Find where the given text appears and provide that cell's center as (x, y) coordinate. 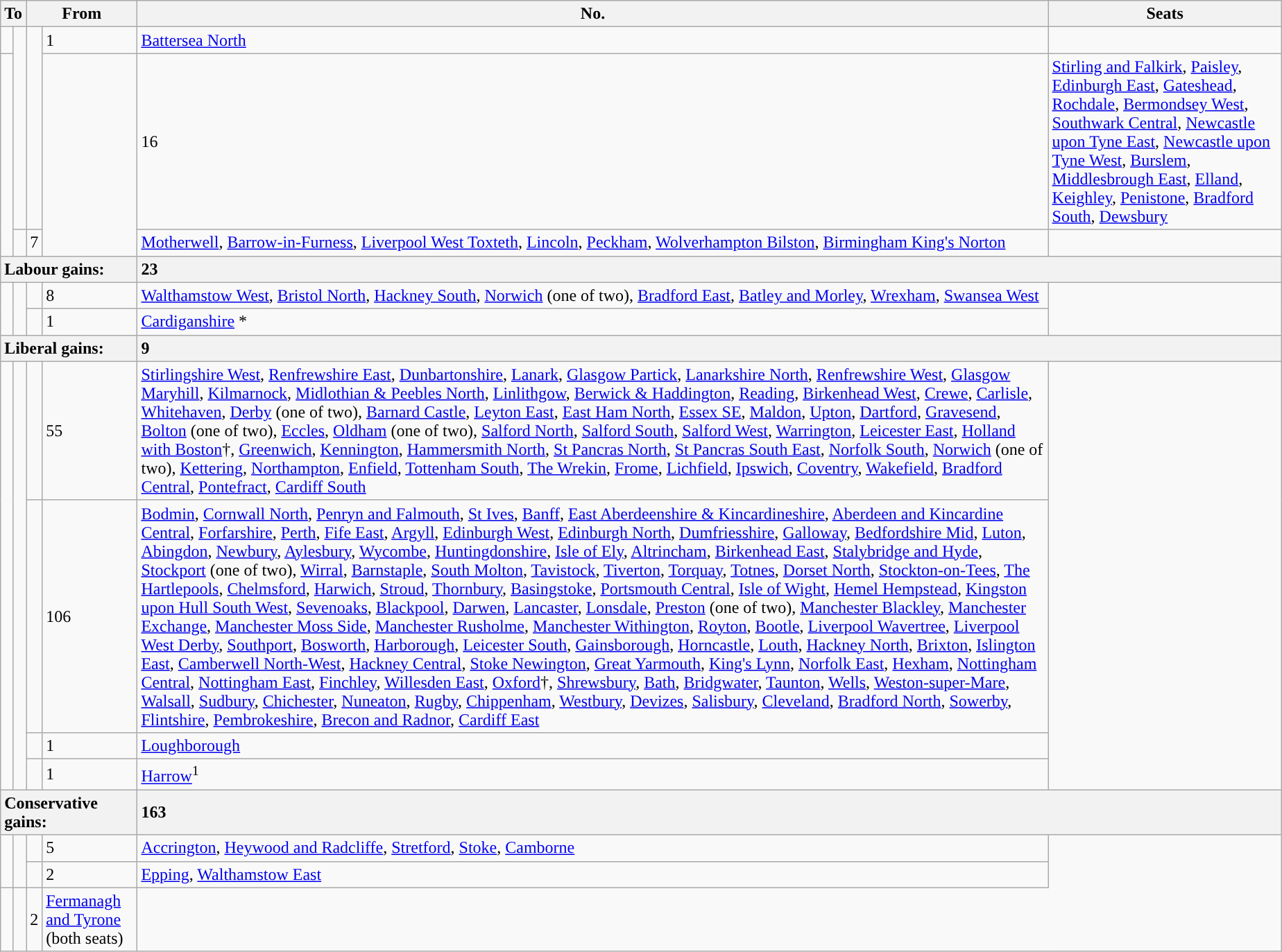
8 (90, 295)
Battersea North (592, 40)
106 (90, 616)
9 (709, 348)
Seats (1165, 14)
Harrow1 (592, 774)
5 (90, 848)
Conservative gains: (69, 813)
From (82, 14)
To (14, 14)
16 (592, 141)
Motherwell, Barrow-in-Furness, Liverpool West Toxteth, Lincoln, Peckham, Wolverhampton Bilston, Birmingham King's Norton (592, 243)
Accrington, Heywood and Radcliffe, Stretford, Stoke, Camborne (592, 848)
7 (35, 243)
163 (709, 813)
Liberal gains: (69, 348)
55 (90, 431)
Walthamstow West, Bristol North, Hackney South, Norwich (one of two), Bradford East, Batley and Morley, Wrexham, Swansea West (592, 295)
Labour gains: (69, 269)
No. (592, 14)
Loughborough (592, 745)
Epping, Walthamstow East (592, 874)
Fermanagh and Tyrone (both seats) (90, 919)
23 (709, 269)
Cardiganshire * (592, 322)
